From the cell containing the given text, extract its center point as [x, y] coordinate. 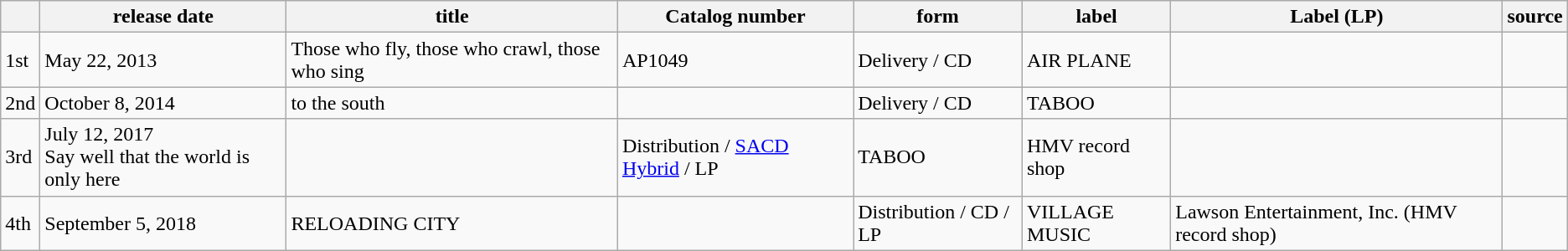
title [452, 17]
July 12, 2017Say well that the world is only here [163, 157]
Catalog number [735, 17]
source [1534, 17]
1st [20, 60]
Distribution / SACD Hybrid / LP [735, 157]
September 5, 2018 [163, 223]
Lawson Entertainment, Inc. (HMV record shop) [1337, 223]
label [1096, 17]
3rd [20, 157]
release date [163, 17]
Those who fly, those who crawl, those who sing [452, 60]
form [938, 17]
Label (LP) [1337, 17]
VILLAGE MUSIC [1096, 223]
May 22, 2013 [163, 60]
4th [20, 223]
to the south [452, 103]
HMV record shop [1096, 157]
October 8, 2014 [163, 103]
2nd [20, 103]
Distribution / CD / LP [938, 223]
AIR PLANE [1096, 60]
RELOADING CITY [452, 223]
AP1049 [735, 60]
